Extract the (x, y) coordinate from the center of the cell holding the provided text.  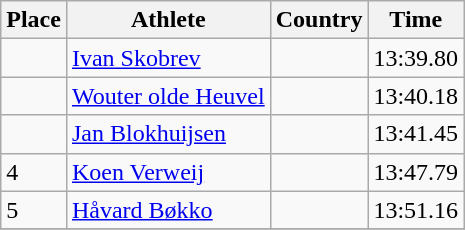
Jan Blokhuijsen (168, 134)
Place (34, 20)
13:47.79 (416, 172)
Koen Verweij (168, 172)
4 (34, 172)
13:40.18 (416, 96)
13:51.16 (416, 210)
Country (319, 20)
Håvard Bøkko (168, 210)
13:39.80 (416, 58)
5 (34, 210)
13:41.45 (416, 134)
Athlete (168, 20)
Ivan Skobrev (168, 58)
Time (416, 20)
Wouter olde Heuvel (168, 96)
